Detect which cell encompasses the target text, then output its [x, y] center coordinate. 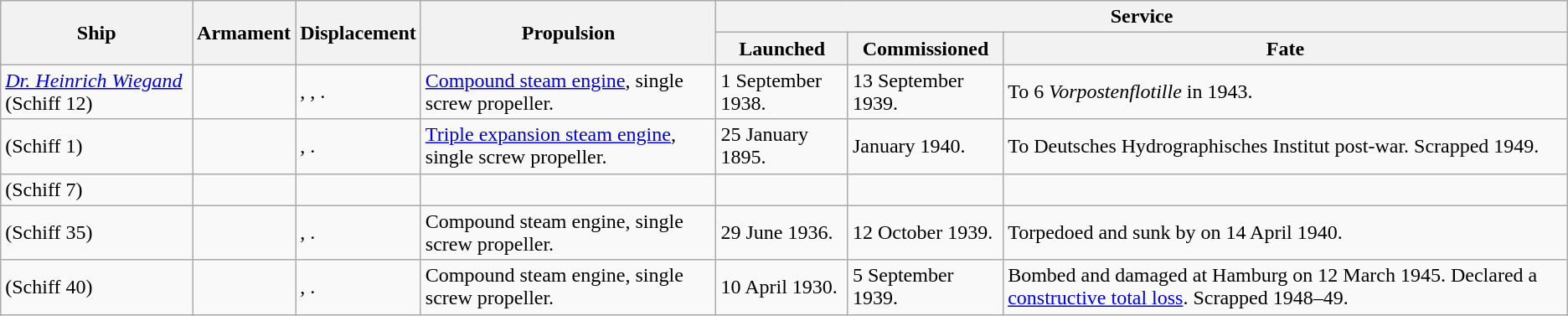
To Deutsches Hydrographisches Institut post-war. Scrapped 1949. [1286, 146]
, , . [358, 92]
Dr. Heinrich Wiegand (Schiff 12) [97, 92]
Torpedoed and sunk by on 14 April 1940. [1286, 233]
(Schiff 1) [97, 146]
Bombed and damaged at Hamburg on 12 March 1945. Declared a constructive total loss. Scrapped 1948–49. [1286, 287]
5 September 1939. [925, 287]
Fate [1286, 49]
1 September 1938. [782, 92]
(Schiff 35) [97, 233]
Launched [782, 49]
10 April 1930. [782, 287]
(Schiff 7) [97, 189]
Service [1142, 17]
25 January 1895. [782, 146]
Armament [245, 33]
13 September 1939. [925, 92]
January 1940. [925, 146]
29 June 1936. [782, 233]
To 6 Vorpostenflotille in 1943. [1286, 92]
Displacement [358, 33]
Ship [97, 33]
Commissioned [925, 49]
Propulsion [568, 33]
Triple expansion steam engine, single screw propeller. [568, 146]
12 October 1939. [925, 233]
(Schiff 40) [97, 287]
